Return [X, Y] of the center of cell containing provided text 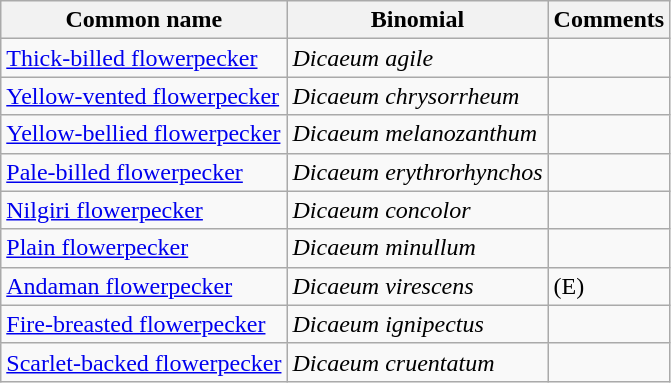
Plain flowerpecker [144, 248]
(E) [609, 286]
Thick-billed flowerpecker [144, 58]
Dicaeum ignipectus [418, 324]
Dicaeum chrysorrheum [418, 96]
Andaman flowerpecker [144, 286]
Dicaeum virescens [418, 286]
Dicaeum melanozanthum [418, 134]
Dicaeum cruentatum [418, 362]
Yellow-vented flowerpecker [144, 96]
Scarlet-backed flowerpecker [144, 362]
Nilgiri flowerpecker [144, 210]
Dicaeum agile [418, 58]
Fire-breasted flowerpecker [144, 324]
Common name [144, 20]
Pale-billed flowerpecker [144, 172]
Comments [609, 20]
Dicaeum erythrorhynchos [418, 172]
Yellow-bellied flowerpecker [144, 134]
Dicaeum minullum [418, 248]
Binomial [418, 20]
Dicaeum concolor [418, 210]
